For the text-containing cell, return its midpoint in [x, y] coordinate format. 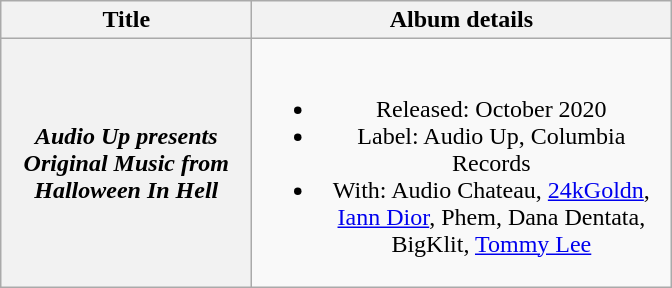
Title [126, 20]
Released: October 2020Label: Audio Up, Columbia RecordsWith: Audio Chateau, 24kGoldn, Iann Dior, Phem, Dana Dentata, BigKlit, Tommy Lee [462, 163]
Audio Up presents Original Music from Halloween In Hell [126, 163]
Album details [462, 20]
